Provide the [x, y] coordinate of the cell's center where the given text is located.  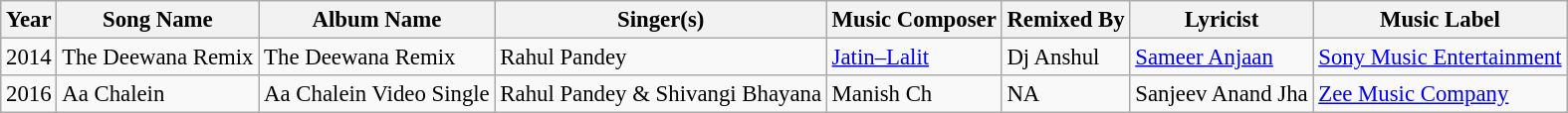
2016 [29, 94]
Dj Anshul [1065, 57]
Sanjeev Anand Jha [1222, 94]
Singer(s) [661, 20]
Sameer Anjaan [1222, 57]
Aa Chalein Video Single [376, 94]
Rahul Pandey [661, 57]
Aa Chalein [157, 94]
Sony Music Entertainment [1440, 57]
NA [1065, 94]
Song Name [157, 20]
Year [29, 20]
Rahul Pandey & Shivangi Bhayana [661, 94]
Music Label [1440, 20]
Music Composer [914, 20]
Album Name [376, 20]
Manish Ch [914, 94]
Remixed By [1065, 20]
2014 [29, 57]
Jatin–Lalit [914, 57]
Zee Music Company [1440, 94]
Lyricist [1222, 20]
